Detect which cell encompasses the target text, then output its (x, y) center coordinate. 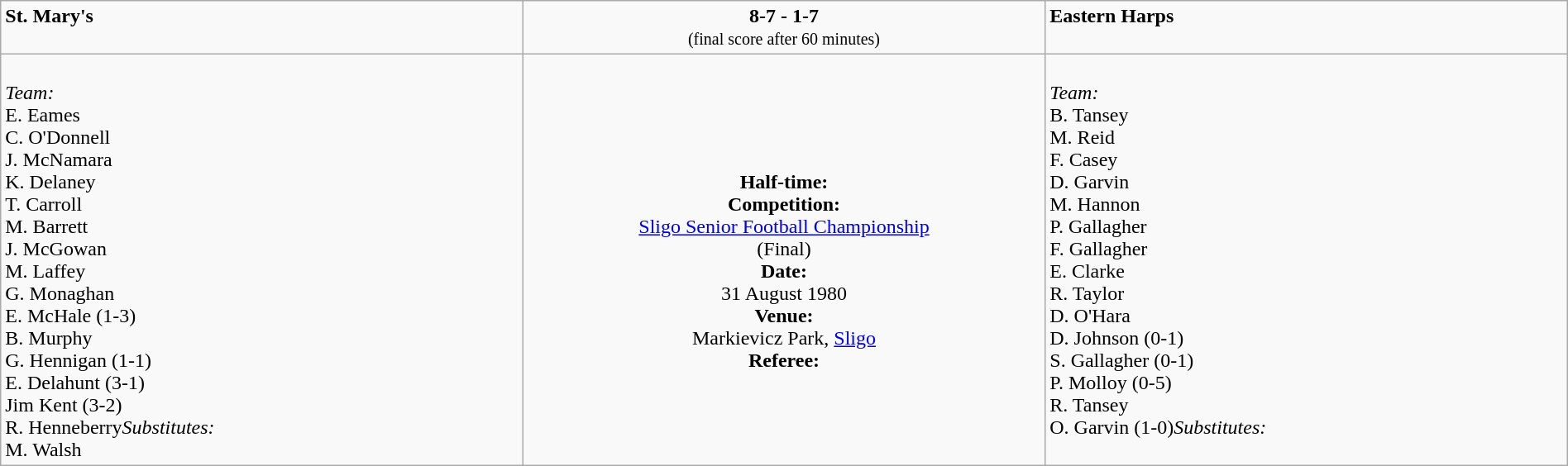
8-7 - 1-7(final score after 60 minutes) (784, 28)
Eastern Harps (1307, 28)
Half-time:Competition:Sligo Senior Football Championship(Final)Date:31 August 1980Venue:Markievicz Park, SligoReferee: (784, 259)
St. Mary's (262, 28)
